Output the (X, Y) coordinate of the center of the cell containing the given text.  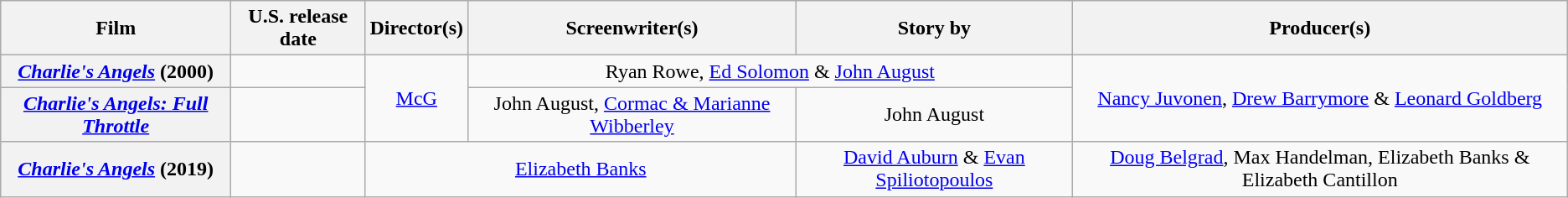
David Auburn & Evan Spiliotopoulos (935, 169)
Screenwriter(s) (632, 29)
Doug Belgrad, Max Handelman, Elizabeth Banks & Elizabeth Cantillon (1320, 169)
Charlie's Angels (2019) (116, 169)
Ryan Rowe, Ed Solomon & John August (771, 71)
Nancy Juvonen, Drew Barrymore & Leonard Goldberg (1320, 99)
Producer(s) (1320, 29)
Charlie's Angels (2000) (116, 71)
McG (417, 99)
Film (116, 29)
Story by (935, 29)
Elizabeth Banks (581, 169)
John August (935, 114)
John August, Cormac & Marianne Wibberley (632, 114)
U.S. release date (298, 29)
Director(s) (417, 29)
Charlie's Angels: Full Throttle (116, 114)
